Locate the cell with the specified text and output its [X, Y] center coordinate. 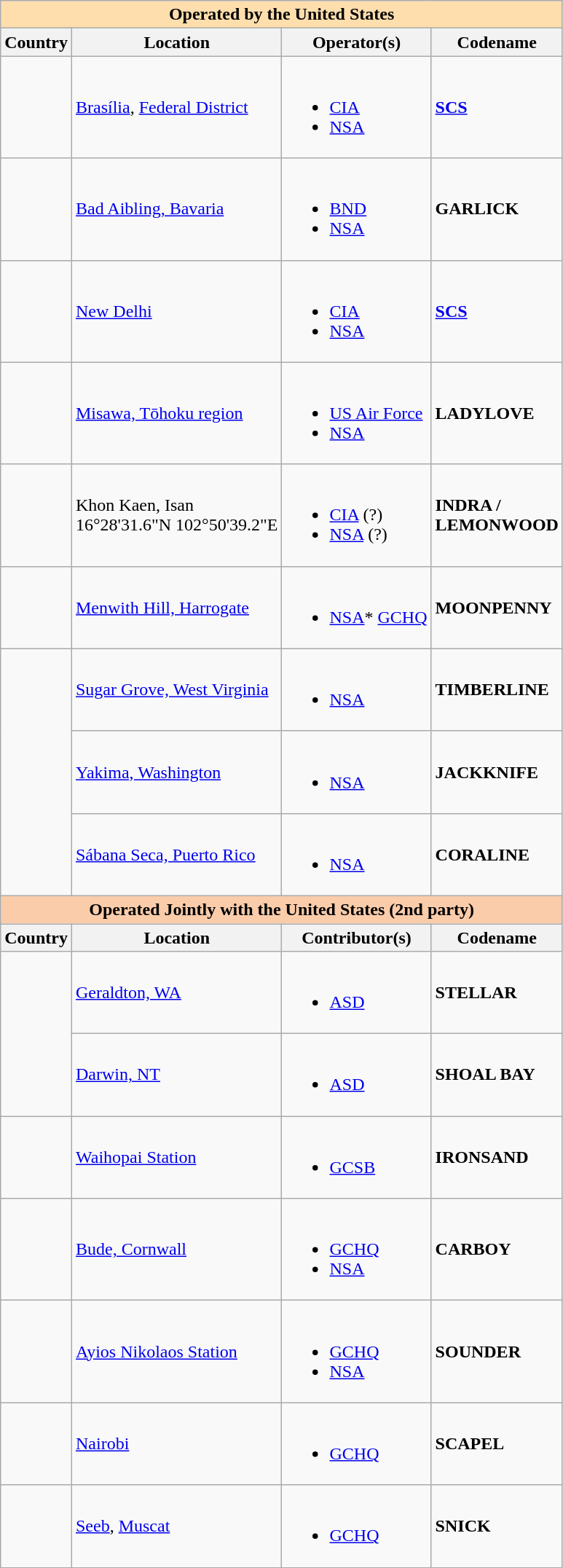
NSA* GCHQ [357, 608]
Brasília, Federal District [176, 107]
Bude, Cornwall [176, 1250]
IRONSAND [497, 1157]
GCSB [357, 1157]
STELLAR [497, 992]
Sábana Seca, Puerto Rico [176, 854]
Operated Jointly with the United States (2nd party) [282, 909]
Operated by the United States [282, 15]
Ayios Nikolaos Station [176, 1352]
BND NSA [357, 209]
Nairobi [176, 1444]
GARLICK [497, 209]
Seeb, Muscat [176, 1526]
Menwith Hill, Harrogate [176, 608]
SCAPEL [497, 1444]
Sugar Grove, West Virginia [176, 689]
Khon Kaen, Isan16°28'31.6"N 102°50'39.2"E [176, 515]
Misawa, Tōhoku region [176, 413]
Contributor(s) [357, 938]
JACKKNIFE [497, 772]
MOONPENNY [497, 608]
CARBOY [497, 1250]
SOUNDER [497, 1352]
Yakima, Washington [176, 772]
Bad Aibling, Bavaria [176, 209]
LADYLOVE [497, 413]
INDRA /LEMONWOOD [497, 515]
New Delhi [176, 311]
Geraldton, WA [176, 992]
Waihopai Station [176, 1157]
SNICK [497, 1526]
Darwin, NT [176, 1075]
US Air Force NSA [357, 413]
CORALINE [497, 854]
SHOAL BAY [497, 1075]
Operator(s) [357, 42]
CIA (?) NSA (?) [357, 515]
TIMBERLINE [497, 689]
